Provide the (x, y) coordinate of the cell's center where the given text is located.  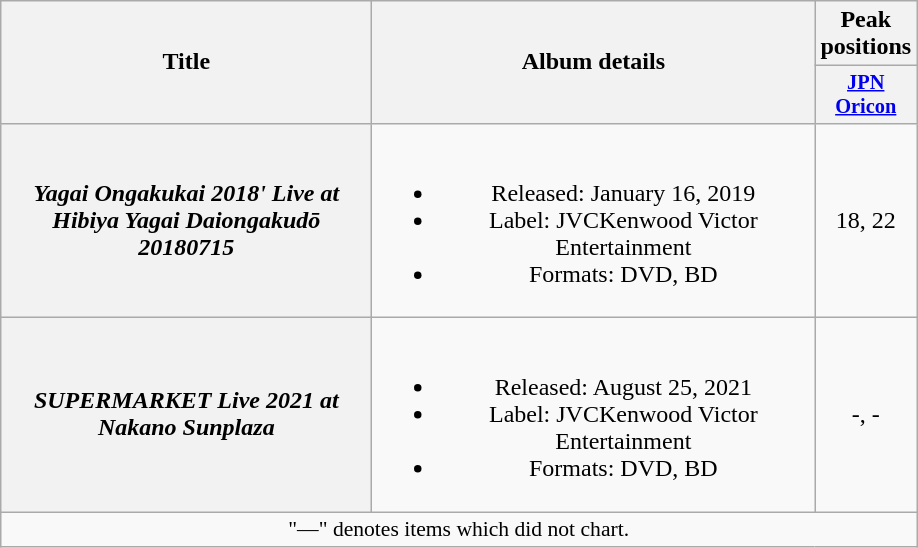
18, 22 (866, 220)
JPNOricon (866, 95)
Title (186, 62)
Released: January 16, 2019Label: JVCKenwood Victor EntertainmentFormats: DVD, BD (594, 220)
Album details (594, 62)
"—" denotes items which did not chart. (459, 530)
Yagai Ongakukai 2018' Live at Hibiya Yagai Daiongakudō 20180715 (186, 220)
SUPERMARKET Live 2021 at Nakano Sunplaza (186, 415)
-, - (866, 415)
Peak positions (866, 34)
Released: August 25, 2021Label: JVCKenwood Victor EntertainmentFormats: DVD, BD (594, 415)
